Locate the cell with the specified text and output its [X, Y] center coordinate. 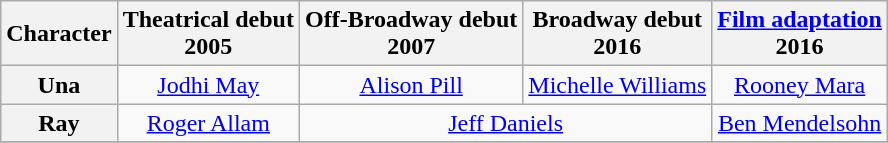
Michelle Williams [618, 85]
Film adaptation 2016 [800, 34]
Una [59, 85]
Broadway debut 2016 [618, 34]
Jodhi May [208, 85]
Theatrical debut 2005 [208, 34]
Rooney Mara [800, 85]
Off-Broadway debut 2007 [410, 34]
Ray [59, 123]
Alison Pill [410, 85]
Roger Allam [208, 123]
Ben Mendelsohn [800, 123]
Character [59, 34]
Jeff Daniels [505, 123]
